Output the (x, y) coordinate of the center of the cell containing the given text.  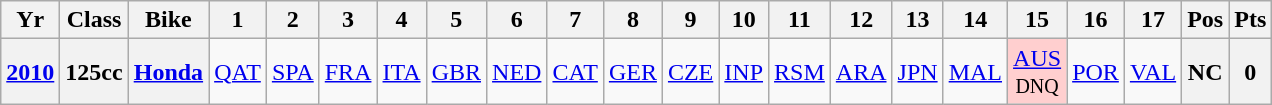
8 (632, 20)
POR (1096, 72)
RSM (800, 72)
GER (632, 72)
4 (402, 20)
ITA (402, 72)
Class (94, 20)
Pts (1250, 20)
6 (517, 20)
16 (1096, 20)
Honda (168, 72)
17 (1152, 20)
SPA (292, 72)
12 (861, 20)
5 (456, 20)
ARA (861, 72)
3 (348, 20)
2010 (30, 72)
Pos (1206, 20)
CAT (575, 72)
CZE (690, 72)
7 (575, 20)
13 (918, 20)
MAL (975, 72)
AUS DNQ (1038, 72)
Bike (168, 20)
Yr (30, 20)
NED (517, 72)
FRA (348, 72)
GBR (456, 72)
JPN (918, 72)
VAL (1152, 72)
10 (744, 20)
125cc (94, 72)
11 (800, 20)
0 (1250, 72)
QAT (238, 72)
1 (238, 20)
14 (975, 20)
NC (1206, 72)
15 (1038, 20)
9 (690, 20)
2 (292, 20)
INP (744, 72)
